For the text-containing cell, return its midpoint in (X, Y) coordinate format. 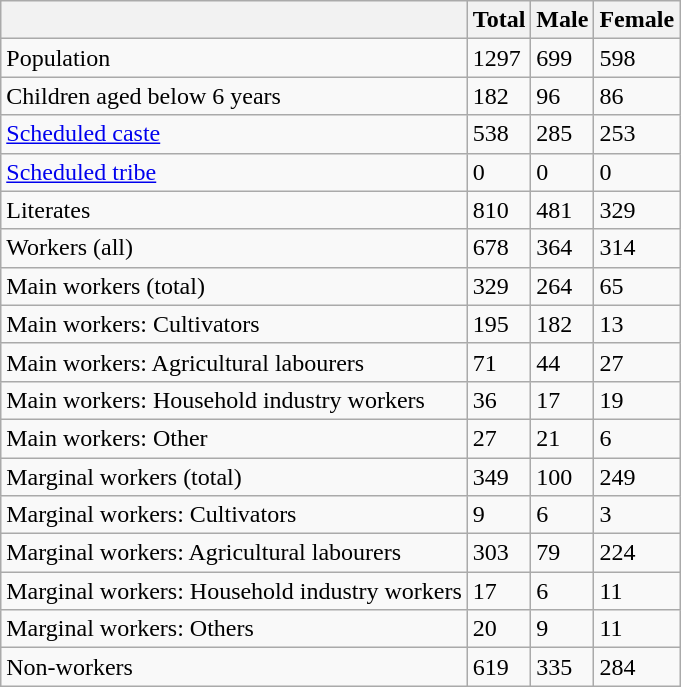
21 (562, 438)
Marginal workers: Others (234, 629)
100 (562, 477)
598 (637, 58)
96 (562, 96)
Male (562, 20)
Marginal workers: Agricultural labourers (234, 553)
Scheduled caste (234, 134)
619 (499, 667)
253 (637, 134)
Marginal workers: Household industry workers (234, 591)
36 (499, 400)
Children aged below 6 years (234, 96)
Main workers (total) (234, 286)
19 (637, 400)
44 (562, 362)
Non-workers (234, 667)
481 (562, 210)
249 (637, 477)
20 (499, 629)
538 (499, 134)
Female (637, 20)
285 (562, 134)
Scheduled tribe (234, 172)
Main workers: Agricultural labourers (234, 362)
Literates (234, 210)
284 (637, 667)
Main workers: Other (234, 438)
79 (562, 553)
Main workers: Household industry workers (234, 400)
13 (637, 324)
195 (499, 324)
1297 (499, 58)
71 (499, 362)
Marginal workers: Cultivators (234, 515)
349 (499, 477)
810 (499, 210)
65 (637, 286)
Marginal workers (total) (234, 477)
303 (499, 553)
86 (637, 96)
678 (499, 248)
Main workers: Cultivators (234, 324)
Total (499, 20)
335 (562, 667)
314 (637, 248)
224 (637, 553)
Workers (all) (234, 248)
Population (234, 58)
3 (637, 515)
264 (562, 286)
699 (562, 58)
364 (562, 248)
